Find where the given text appears and provide that cell's center as (X, Y) coordinate. 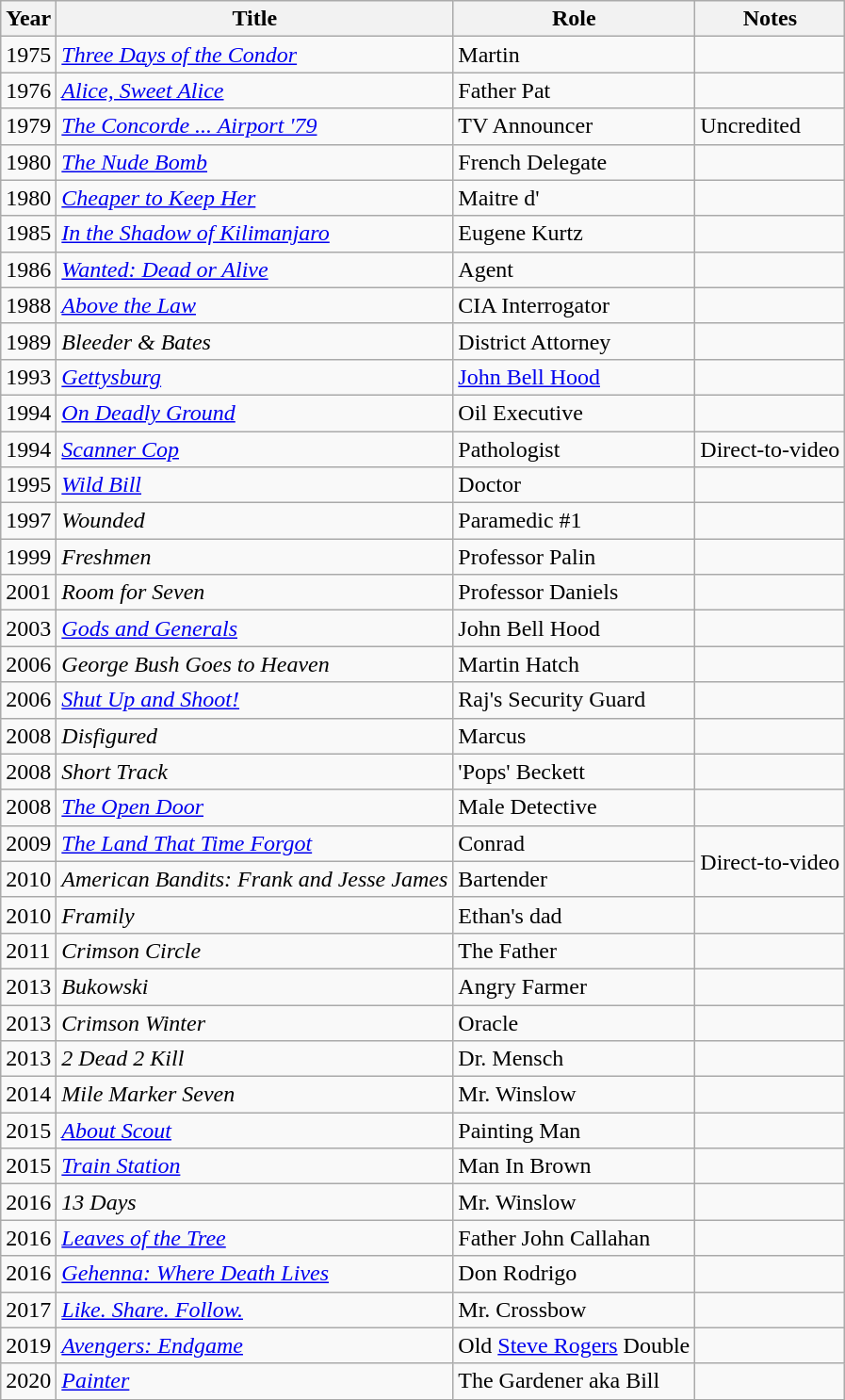
Martin Hatch (575, 664)
1988 (28, 305)
Father Pat (575, 90)
American Bandits: Frank and Jesse James (254, 879)
Oil Executive (575, 413)
Crimson Winter (254, 1022)
2020 (28, 1381)
Male Detective (575, 807)
Gettysburg (254, 377)
Wild Bill (254, 485)
Painter (254, 1381)
On Deadly Ground (254, 413)
Framily (254, 915)
CIA Interrogator (575, 305)
Alice, Sweet Alice (254, 90)
1993 (28, 377)
2 Dead 2 Kill (254, 1059)
1979 (28, 126)
Avengers: Endgame (254, 1345)
Wounded (254, 521)
1997 (28, 521)
Oracle (575, 1022)
2014 (28, 1095)
Uncredited (771, 126)
Paramedic #1 (575, 521)
Bleeder & Bates (254, 341)
1976 (28, 90)
The Concorde ... Airport '79 (254, 126)
2001 (28, 593)
Mr. Crossbow (575, 1310)
Eugene Kurtz (575, 234)
Bukowski (254, 986)
2009 (28, 843)
2003 (28, 628)
1995 (28, 485)
Cheaper to Keep Her (254, 198)
Scanner Cop (254, 449)
Year (28, 19)
2019 (28, 1345)
Conrad (575, 843)
Role (575, 19)
Bartender (575, 879)
Ethan's dad (575, 915)
1985 (28, 234)
Shut Up and Shoot! (254, 700)
1989 (28, 341)
Short Track (254, 772)
Angry Farmer (575, 986)
Painting Man (575, 1131)
In the Shadow of Kilimanjaro (254, 234)
'Pops' Beckett (575, 772)
Notes (771, 19)
Man In Brown (575, 1166)
District Attorney (575, 341)
TV Announcer (575, 126)
The Father (575, 951)
Don Rodrigo (575, 1274)
1999 (28, 557)
The Nude Bomb (254, 162)
1986 (28, 269)
Crimson Circle (254, 951)
2017 (28, 1310)
Title (254, 19)
Pathologist (575, 449)
Professor Palin (575, 557)
Maitre d' (575, 198)
Mile Marker Seven (254, 1095)
13 Days (254, 1202)
Marcus (575, 736)
Train Station (254, 1166)
About Scout (254, 1131)
Doctor (575, 485)
Dr. Mensch (575, 1059)
Agent (575, 269)
1975 (28, 55)
The Land That Time Forgot (254, 843)
2011 (28, 951)
Three Days of the Condor (254, 55)
Professor Daniels (575, 593)
Old Steve Rogers Double (575, 1345)
Leaves of the Tree (254, 1238)
Gehenna: Where Death Lives (254, 1274)
Freshmen (254, 557)
Wanted: Dead or Alive (254, 269)
Disfigured (254, 736)
Above the Law (254, 305)
The Open Door (254, 807)
George Bush Goes to Heaven (254, 664)
French Delegate (575, 162)
Room for Seven (254, 593)
Martin (575, 55)
Like. Share. Follow. (254, 1310)
The Gardener aka Bill (575, 1381)
Raj's Security Guard (575, 700)
Father John Callahan (575, 1238)
Gods and Generals (254, 628)
